Identify which cell holds the provided text, then report its [x, y] central coordinate. 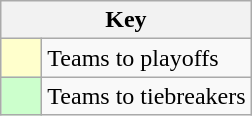
Key [126, 20]
Teams to tiebreakers [146, 96]
Teams to playoffs [146, 58]
